Extract the (X, Y) coordinate from the center of the cell holding the provided text.  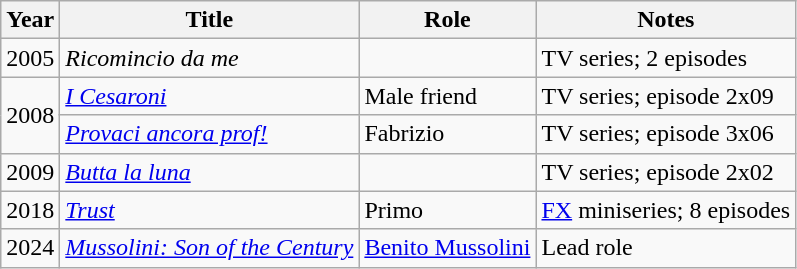
2018 (30, 210)
2008 (30, 115)
Butta la luna (210, 172)
Role (448, 20)
Provaci ancora prof! (210, 134)
2009 (30, 172)
Mussolini: Son of the Century (210, 248)
TV series; episode 3x06 (666, 134)
TV series; episode 2x02 (666, 172)
Primo (448, 210)
Notes (666, 20)
2005 (30, 58)
FX miniseries; 8 episodes (666, 210)
Title (210, 20)
I Cesaroni (210, 96)
TV series; episode 2x09 (666, 96)
Year (30, 20)
Lead role (666, 248)
Fabrizio (448, 134)
Ricomincio da me (210, 58)
Trust (210, 210)
2024 (30, 248)
Benito Mussolini (448, 248)
TV series; 2 episodes (666, 58)
Male friend (448, 96)
